Find where the given text appears and provide that cell's center as [X, Y] coordinate. 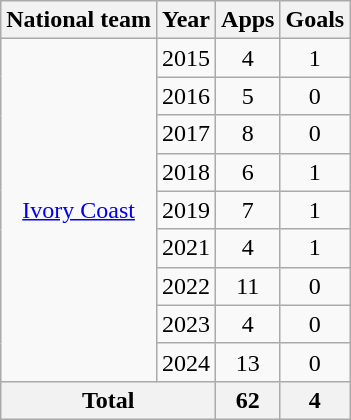
62 [248, 400]
2016 [186, 96]
National team [79, 20]
2018 [186, 172]
13 [248, 362]
11 [248, 286]
Ivory Coast [79, 210]
8 [248, 134]
2019 [186, 210]
2022 [186, 286]
2017 [186, 134]
Total [108, 400]
7 [248, 210]
Apps [248, 20]
Goals [315, 20]
2021 [186, 248]
2023 [186, 324]
2024 [186, 362]
5 [248, 96]
6 [248, 172]
2015 [186, 58]
Year [186, 20]
